Provide the (x, y) coordinate of the cell's center where the given text is located.  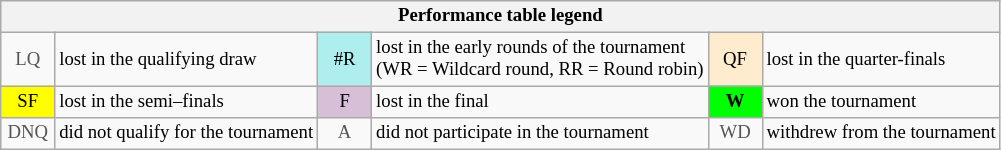
Performance table legend (500, 16)
lost in the qualifying draw (186, 60)
WD (735, 134)
F (345, 102)
did not participate in the tournament (540, 134)
W (735, 102)
did not qualify for the tournament (186, 134)
lost in the quarter-finals (881, 60)
#R (345, 60)
withdrew from the tournament (881, 134)
lost in the final (540, 102)
LQ (28, 60)
SF (28, 102)
QF (735, 60)
A (345, 134)
lost in the early rounds of the tournament(WR = Wildcard round, RR = Round robin) (540, 60)
won the tournament (881, 102)
lost in the semi–finals (186, 102)
DNQ (28, 134)
